Determine the [X, Y] coordinate at the center of the cell enclosing the given text.  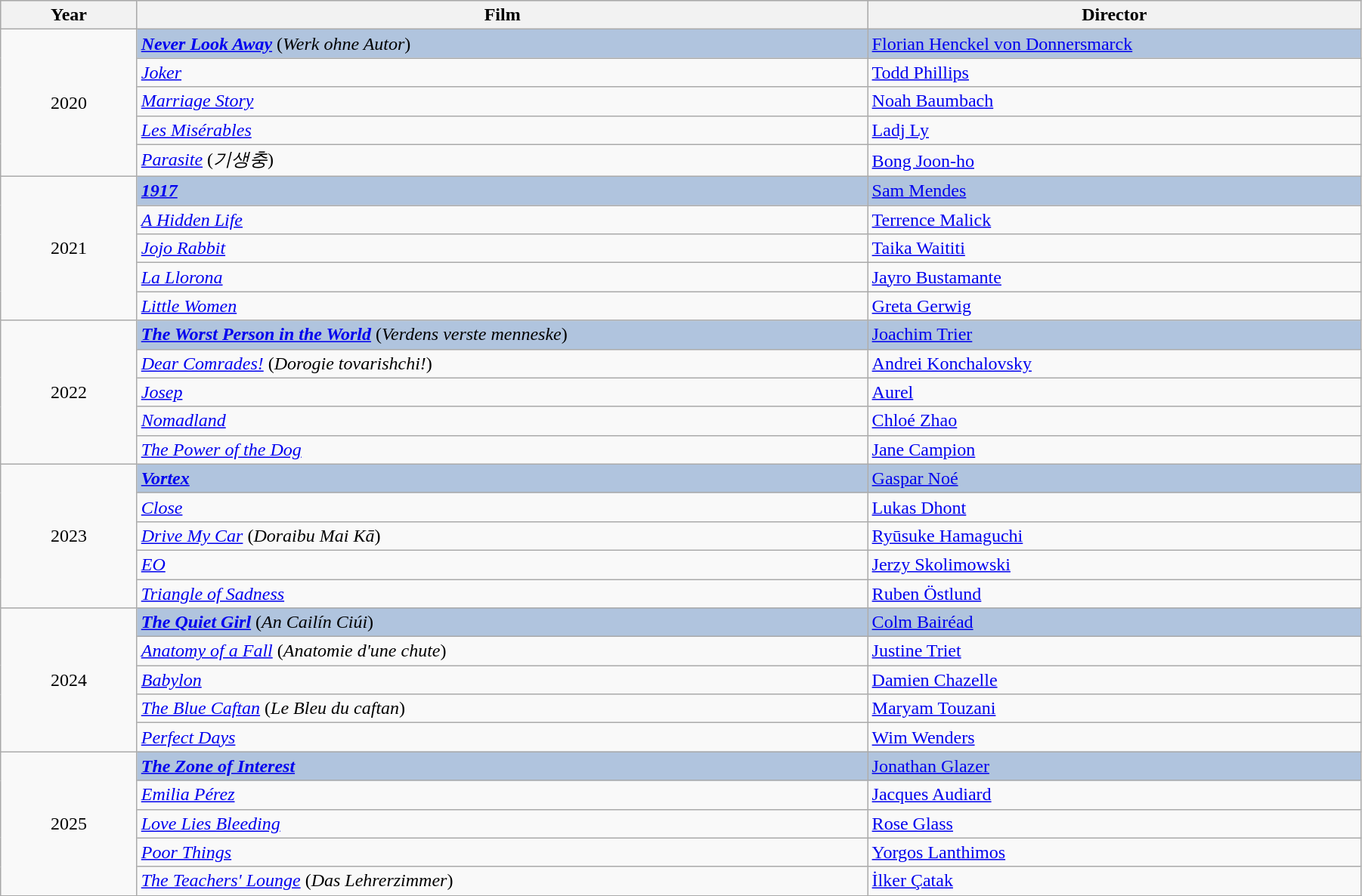
La Llorona [502, 277]
Director [1114, 15]
Babylon [502, 680]
Nomadland [502, 421]
Marriage Story [502, 101]
The Power of the Dog [502, 450]
Year [69, 15]
Poor Things [502, 852]
Close [502, 507]
Anatomy of a Fall (Anatomie d'une chute) [502, 651]
The Teachers' Lounge (Das Lehrerzimmer) [502, 881]
Gaspar Noé [1114, 478]
Ladj Ly [1114, 130]
Perfect Days [502, 737]
Wim Wenders [1114, 737]
Emilia Pérez [502, 795]
Little Women [502, 306]
Parasite (기생충) [502, 160]
Love Lies Bleeding [502, 823]
Noah Baumbach [1114, 101]
Les Misérables [502, 130]
Dear Comrades! (Dorogie tovarishchi!) [502, 363]
A Hidden Life [502, 220]
Lukas Dhont [1114, 507]
Aurel [1114, 392]
Colm Bairéad [1114, 623]
Film [502, 15]
Justine Triet [1114, 651]
2020 [69, 103]
EO [502, 564]
2022 [69, 392]
Damien Chazelle [1114, 680]
Maryam Touzani [1114, 709]
Josep [502, 392]
Ruben Östlund [1114, 593]
The Blue Caftan (Le Bleu du caftan) [502, 709]
Greta Gerwig [1114, 306]
Jonathan Glazer [1114, 766]
Rose Glass [1114, 823]
The Quiet Girl (An Cailín Ciúi) [502, 623]
2024 [69, 680]
Taika Waititi [1114, 249]
Vortex [502, 478]
Joachim Trier [1114, 335]
İlker Çatak [1114, 881]
Florian Henckel von Donnersmarck [1114, 44]
Jojo Rabbit [502, 249]
Drive My Car (Doraibu Mai Kā) [502, 536]
Chloé Zhao [1114, 421]
Jerzy Skolimowski [1114, 564]
The Zone of Interest [502, 766]
Joker [502, 73]
Andrei Konchalovsky [1114, 363]
Bong Joon-ho [1114, 160]
Jacques Audiard [1114, 795]
Yorgos Lanthimos [1114, 852]
Triangle of Sadness [502, 593]
The Worst Person in the World (Verdens verste menneske) [502, 335]
1917 [502, 191]
Never Look Away (Werk ohne Autor) [502, 44]
Todd Phillips [1114, 73]
Jane Campion [1114, 450]
Sam Mendes [1114, 191]
2025 [69, 823]
Terrence Malick [1114, 220]
2023 [69, 536]
Jayro Bustamante [1114, 277]
Ryūsuke Hamaguchi [1114, 536]
2021 [69, 249]
